Extract the [X, Y] coordinate from the center of the cell holding the provided text.  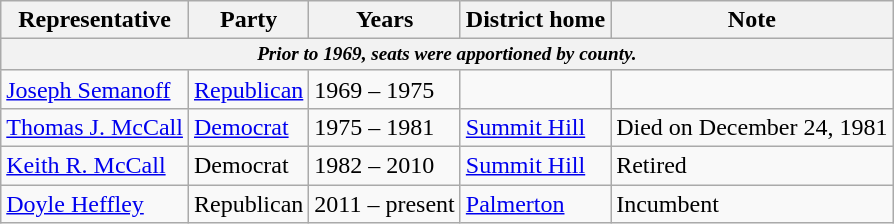
1969 – 1975 [384, 89]
District home [535, 20]
Thomas J. McCall [95, 128]
1975 – 1981 [384, 128]
Palmerton [535, 204]
Incumbent [752, 204]
Keith R. McCall [95, 166]
Joseph Semanoff [95, 89]
Years [384, 20]
Retired [752, 166]
Party [248, 20]
Note [752, 20]
Prior to 1969, seats were apportioned by county. [447, 55]
2011 – present [384, 204]
Died on December 24, 1981 [752, 128]
Representative [95, 20]
Doyle Heffley [95, 204]
1982 – 2010 [384, 166]
